Search for the cell housing the specified text and yield its [x, y] center coordinate. 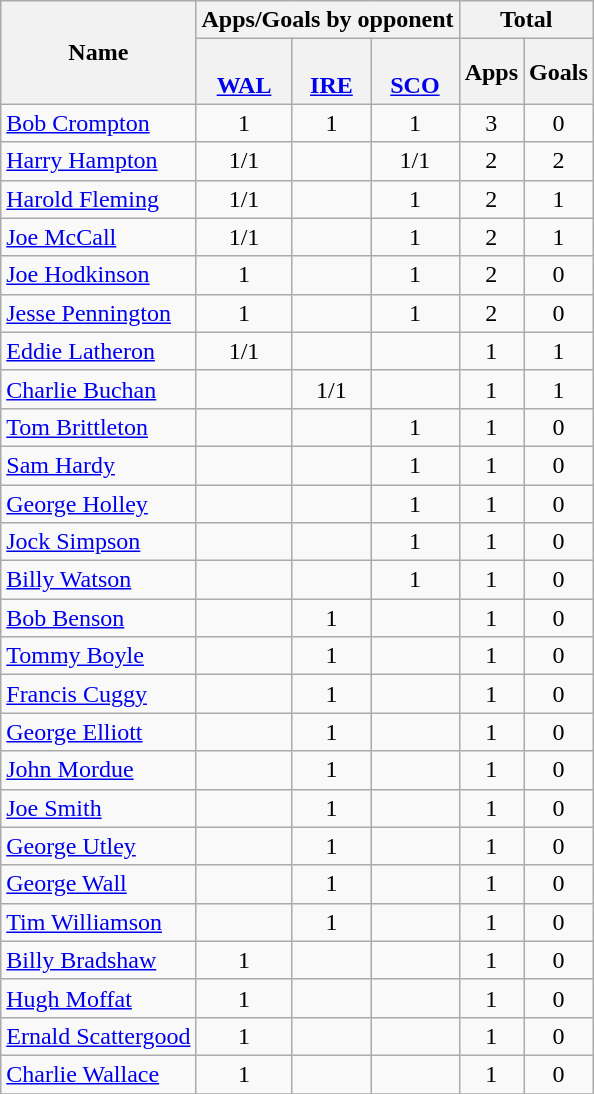
Francis Cuggy [98, 694]
Joe McCall [98, 237]
Tommy Boyle [98, 656]
George Holley [98, 503]
Tim Williamson [98, 922]
Goals [559, 72]
Charlie Buchan [98, 389]
George Utley [98, 846]
Ernald Scattergood [98, 1036]
Name [98, 52]
John Mordue [98, 770]
3 [491, 123]
SCO [415, 72]
Total [526, 20]
IRE [332, 72]
George Wall [98, 884]
Tom Brittleton [98, 427]
Jesse Pennington [98, 313]
Billy Watson [98, 580]
George Elliott [98, 732]
Joe Smith [98, 808]
Joe Hodkinson [98, 275]
Billy Bradshaw [98, 960]
Bob Crompton [98, 123]
WAL [244, 72]
Harry Hampton [98, 161]
Eddie Latheron [98, 351]
Charlie Wallace [98, 1074]
Apps/Goals by opponent [328, 20]
Harold Fleming [98, 199]
Apps [491, 72]
Bob Benson [98, 618]
Jock Simpson [98, 542]
Sam Hardy [98, 465]
Hugh Moffat [98, 998]
